Determine the [x, y] coordinate at the center of the cell enclosing the given text.  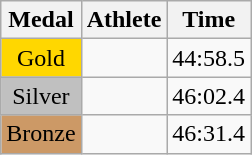
Bronze [41, 134]
46:02.4 [209, 96]
Gold [41, 58]
Athlete [124, 20]
Silver [41, 96]
Time [209, 20]
Medal [41, 20]
46:31.4 [209, 134]
44:58.5 [209, 58]
